From the cell containing the given text, extract its center point as [X, Y] coordinate. 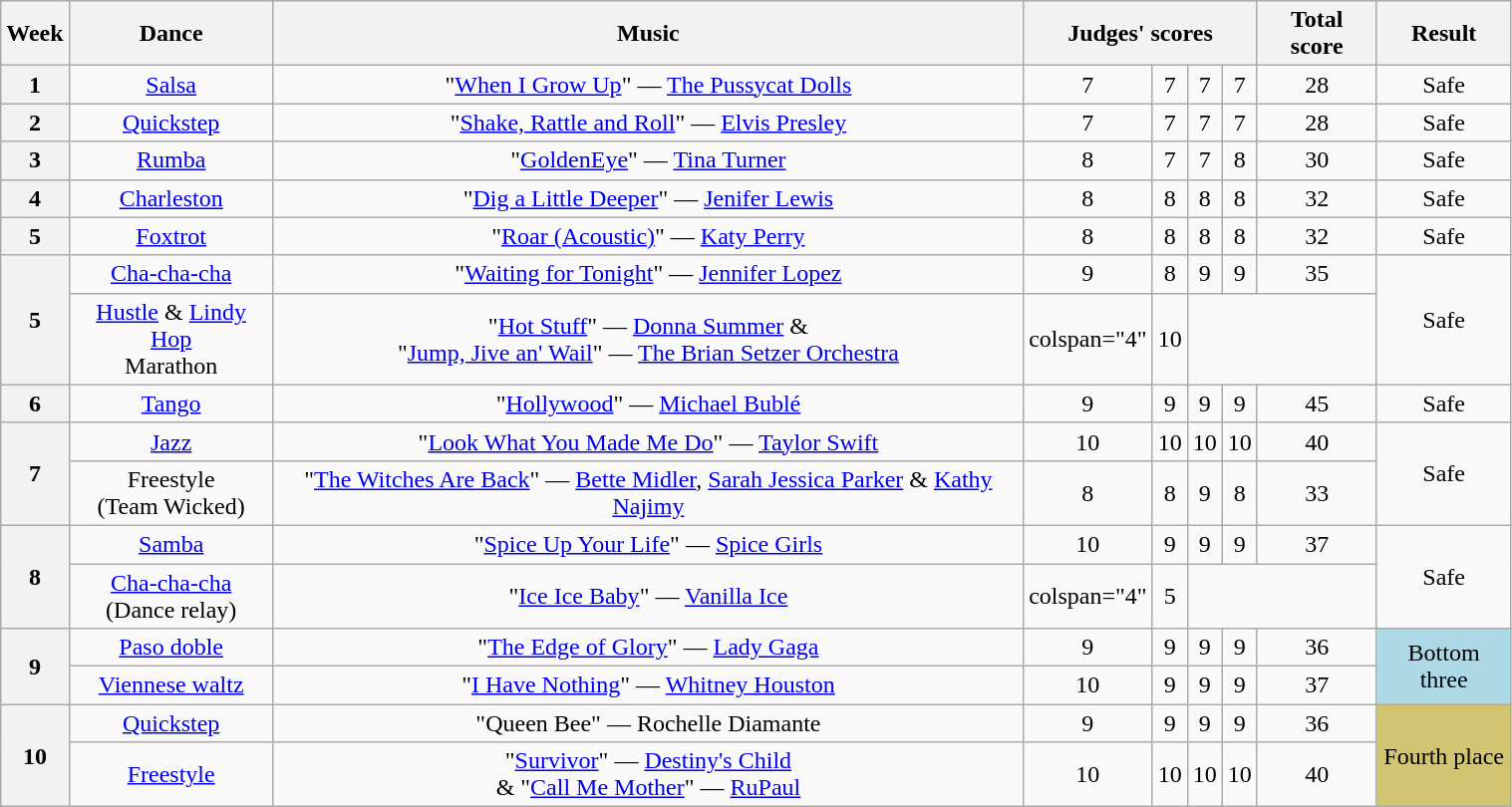
Foxtrot [171, 236]
"GoldenEye" — Tina Turner [648, 160]
Music [648, 34]
"The Edge of Glory" — Lady Gaga [648, 648]
45 [1317, 403]
"I Have Nothing" — Whitney Houston [648, 685]
Samba [171, 544]
Salsa [171, 85]
3 [35, 160]
"When I Grow Up" — The Pussycat Dolls [648, 85]
"Hollywood" — Michael Bublé [648, 403]
Rumba [171, 160]
Freestyle [171, 775]
33 [1317, 492]
"The Witches Are Back" — Bette Midler, Sarah Jessica Parker & Kathy Najimy [648, 492]
Cha-cha-cha(Dance relay) [171, 596]
1 [35, 85]
Bottom three [1443, 667]
Total score [1317, 34]
"Dig a Little Deeper" — Jenifer Lewis [648, 198]
"Ice Ice Baby" — Vanilla Ice [648, 596]
6 [35, 403]
"Look What You Made Me Do" — Taylor Swift [648, 441]
Paso doble [171, 648]
30 [1317, 160]
Judges' scores [1140, 34]
Result [1443, 34]
"Shake, Rattle and Roll" — Elvis Presley [648, 123]
"Queen Bee" — Rochelle Diamante [648, 723]
35 [1317, 274]
Charleston [171, 198]
Tango [171, 403]
Hustle & Lindy HopMarathon [171, 339]
Viennese waltz [171, 685]
Dance [171, 34]
"Spice Up Your Life" — Spice Girls [648, 544]
Fourth place [1443, 755]
Week [35, 34]
"Hot Stuff" — Donna Summer &"Jump, Jive an' Wail" — The Brian Setzer Orchestra [648, 339]
Freestyle(Team Wicked) [171, 492]
4 [35, 198]
"Roar (Acoustic)" — Katy Perry [648, 236]
"Survivor" — Destiny's Child& "Call Me Mother" — RuPaul [648, 775]
2 [35, 123]
"Waiting for Tonight" — Jennifer Lopez [648, 274]
Jazz [171, 441]
Cha-cha-cha [171, 274]
